Search for the cell housing the specified text and yield its (X, Y) center coordinate. 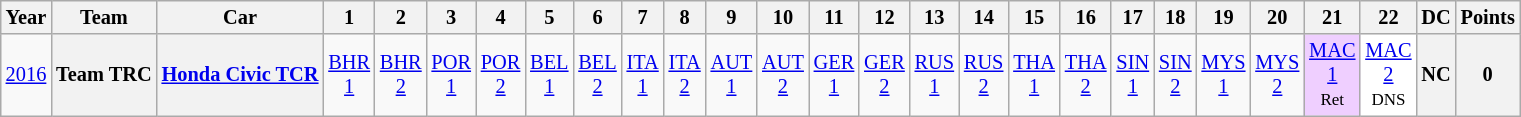
Car (240, 17)
SIN2 (1176, 75)
10 (783, 17)
NC (1436, 75)
SIN1 (1132, 75)
RUS2 (984, 75)
GER1 (834, 75)
13 (934, 17)
1 (349, 17)
7 (643, 17)
MYS1 (1224, 75)
BEL2 (597, 75)
POR2 (500, 75)
16 (1086, 17)
Team (104, 17)
THA2 (1086, 75)
22 (1388, 17)
AUT2 (783, 75)
17 (1132, 17)
MAC2DNS (1388, 75)
BHR2 (401, 75)
ITA2 (685, 75)
0 (1488, 75)
ITA1 (643, 75)
15 (1034, 17)
9 (732, 17)
POR1 (452, 75)
MYS2 (1277, 75)
14 (984, 17)
Team TRC (104, 75)
GER2 (884, 75)
2 (401, 17)
4 (500, 17)
BEL1 (549, 75)
21 (1332, 17)
2016 (26, 75)
6 (597, 17)
5 (549, 17)
19 (1224, 17)
18 (1176, 17)
MAC1Ret (1332, 75)
AUT1 (732, 75)
3 (452, 17)
20 (1277, 17)
12 (884, 17)
Honda Civic TCR (240, 75)
THA1 (1034, 75)
Points (1488, 17)
11 (834, 17)
BHR1 (349, 75)
8 (685, 17)
Year (26, 17)
DC (1436, 17)
RUS1 (934, 75)
